Provide the (x, y) coordinate of the cell's center where the given text is located.  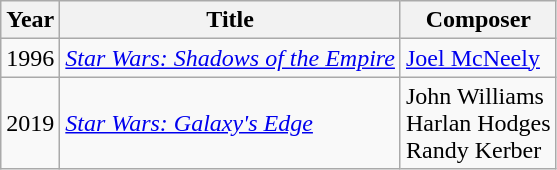
2019 (30, 123)
Star Wars: Shadows of the Empire (230, 58)
Joel McNeely (478, 58)
Composer (478, 20)
Star Wars: Galaxy's Edge (230, 123)
Title (230, 20)
Year (30, 20)
1996 (30, 58)
John WilliamsHarlan HodgesRandy Kerber (478, 123)
